Capture the cell that displays the provided text and extract its [X, Y] central coordinate. 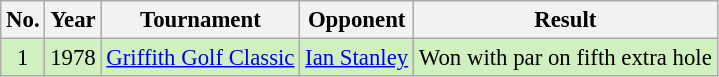
Year [73, 20]
Result [566, 20]
No. [23, 20]
Opponent [357, 20]
1978 [73, 58]
Ian Stanley [357, 58]
Won with par on fifth extra hole [566, 58]
Griffith Golf Classic [200, 58]
1 [23, 58]
Tournament [200, 20]
